Detect which cell encompasses the target text, then output its [x, y] center coordinate. 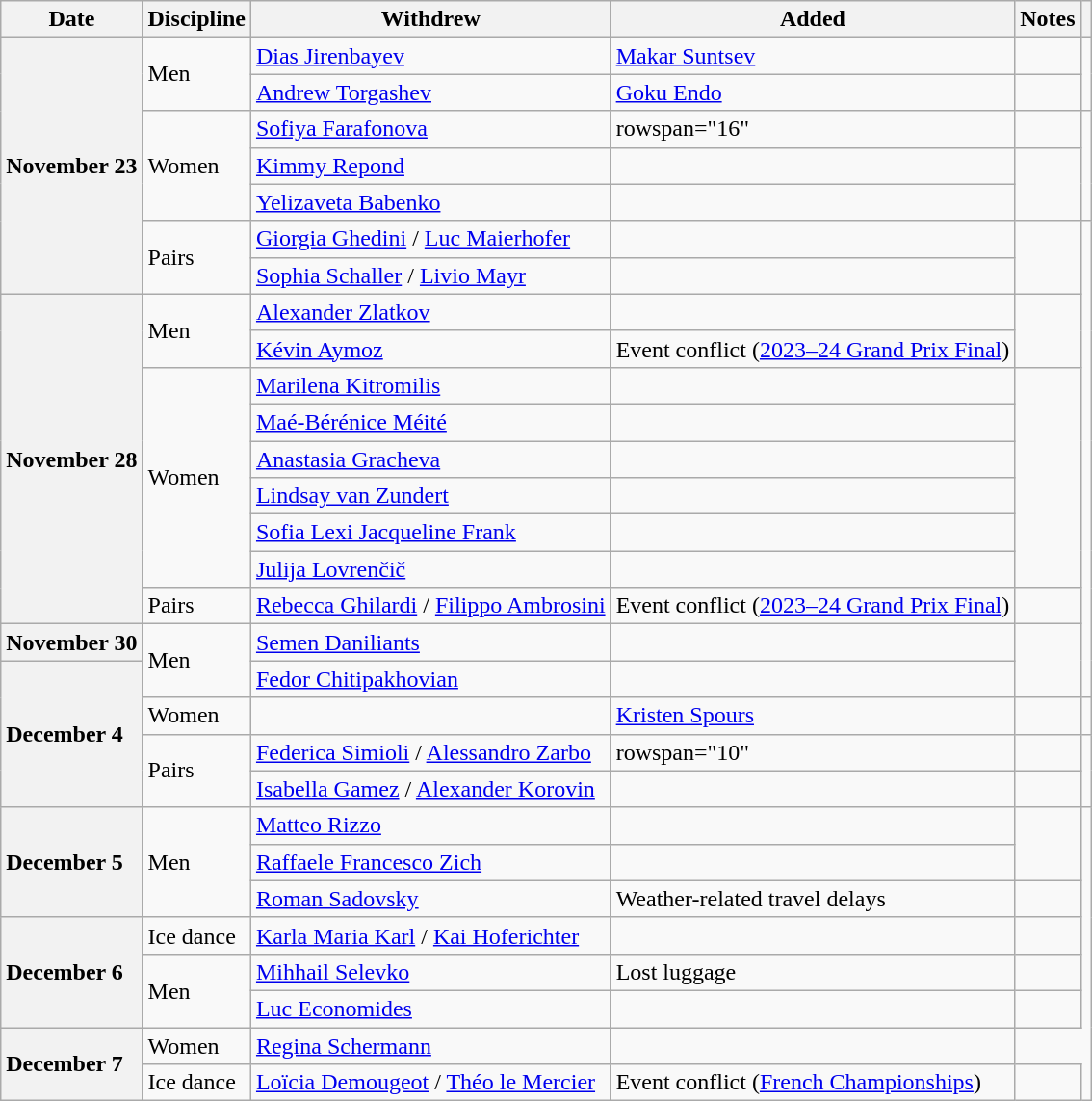
November 30 [71, 642]
Kristen Spours [813, 716]
Federica Simioli / Alessandro Zarbo [430, 752]
November 23 [71, 166]
Weather-related travel delays [813, 899]
Julija Lovrenčič [430, 569]
Semen Daniliants [430, 642]
rowspan="10" [813, 752]
Loïcia Demougeot / Théo le Mercier [430, 1083]
Fedor Chitipakhovian [430, 679]
Discipline [196, 19]
Roman Sadovsky [430, 899]
November 28 [71, 459]
Lindsay van Zundert [430, 496]
Withdrew [430, 19]
Sofiya Farafonova [430, 129]
Kévin Aymoz [430, 349]
Sofia Lexi Jacqueline Frank [430, 533]
Kimmy Repond [430, 166]
Andrew Torgashev [430, 92]
December 4 [71, 734]
Regina Schermann [430, 1045]
Event conflict (French Championships) [813, 1083]
Raffaele Francesco Zich [430, 862]
Alexander Zlatkov [430, 312]
rowspan="16" [813, 129]
Isabella Gamez / Alexander Korovin [430, 789]
Makar Suntsev [813, 56]
Rebecca Ghilardi / Filippo Ambrosini [430, 606]
Date [71, 19]
Karla Maria Karl / Kai Hoferichter [430, 935]
Lost luggage [813, 972]
Marilena Kitromilis [430, 385]
Mihhail Selevko [430, 972]
Yelizaveta Babenko [430, 202]
Sophia Schaller / Livio Mayr [430, 275]
Notes [1048, 19]
Dias Jirenbayev [430, 56]
Matteo Rizzo [430, 826]
December 7 [71, 1063]
Luc Economides [430, 1009]
Giorgia Ghedini / Luc Maierhofer [430, 239]
Goku Endo [813, 92]
December 6 [71, 972]
Added [813, 19]
Maé-Bérénice Méité [430, 422]
December 5 [71, 862]
Anastasia Gracheva [430, 459]
